Return the [X, Y] coordinate for the center point of the cell that contains the specified text.  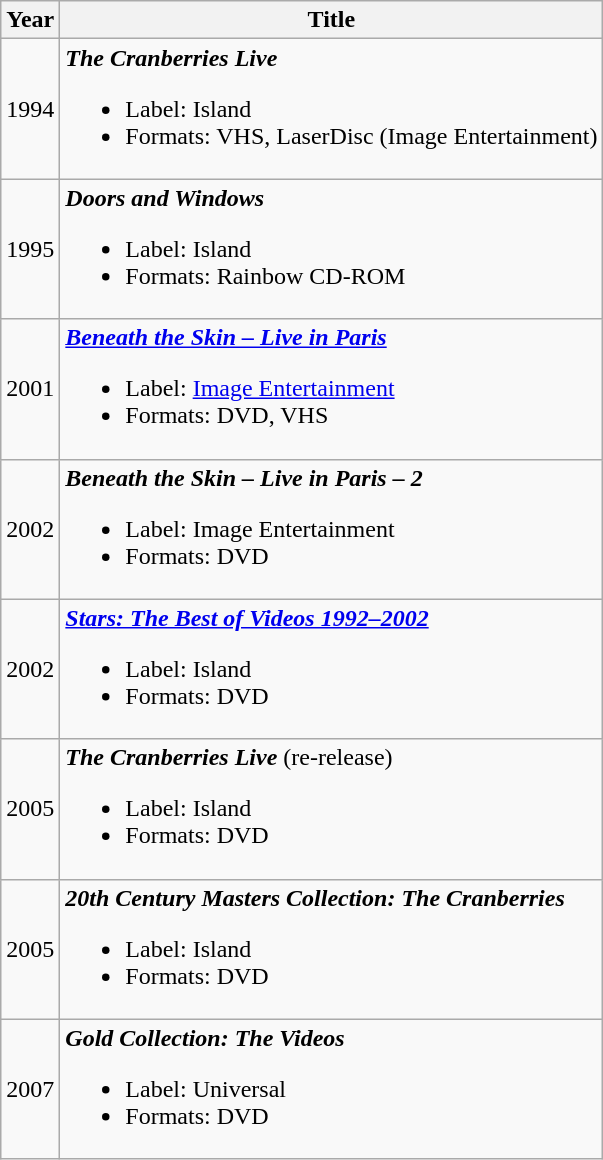
The Cranberries LiveLabel: IslandFormats: VHS, LaserDisc (Image Entertainment) [332, 109]
Stars: The Best of Videos 1992–2002Label: IslandFormats: DVD [332, 669]
20th Century Masters Collection: The CranberriesLabel: IslandFormats: DVD [332, 949]
1995 [30, 249]
Doors and WindowsLabel: IslandFormats: Rainbow CD-ROM [332, 249]
The Cranberries Live (re-release)Label: IslandFormats: DVD [332, 809]
Beneath the Skin – Live in Paris – 2Label: Image EntertainmentFormats: DVD [332, 529]
Year [30, 20]
2001 [30, 389]
Title [332, 20]
2007 [30, 1089]
Beneath the Skin – Live in ParisLabel: Image EntertainmentFormats: DVD, VHS [332, 389]
Gold Collection: The VideosLabel: UniversalFormats: DVD [332, 1089]
1994 [30, 109]
